Capture the cell that displays the provided text and extract its (X, Y) central coordinate. 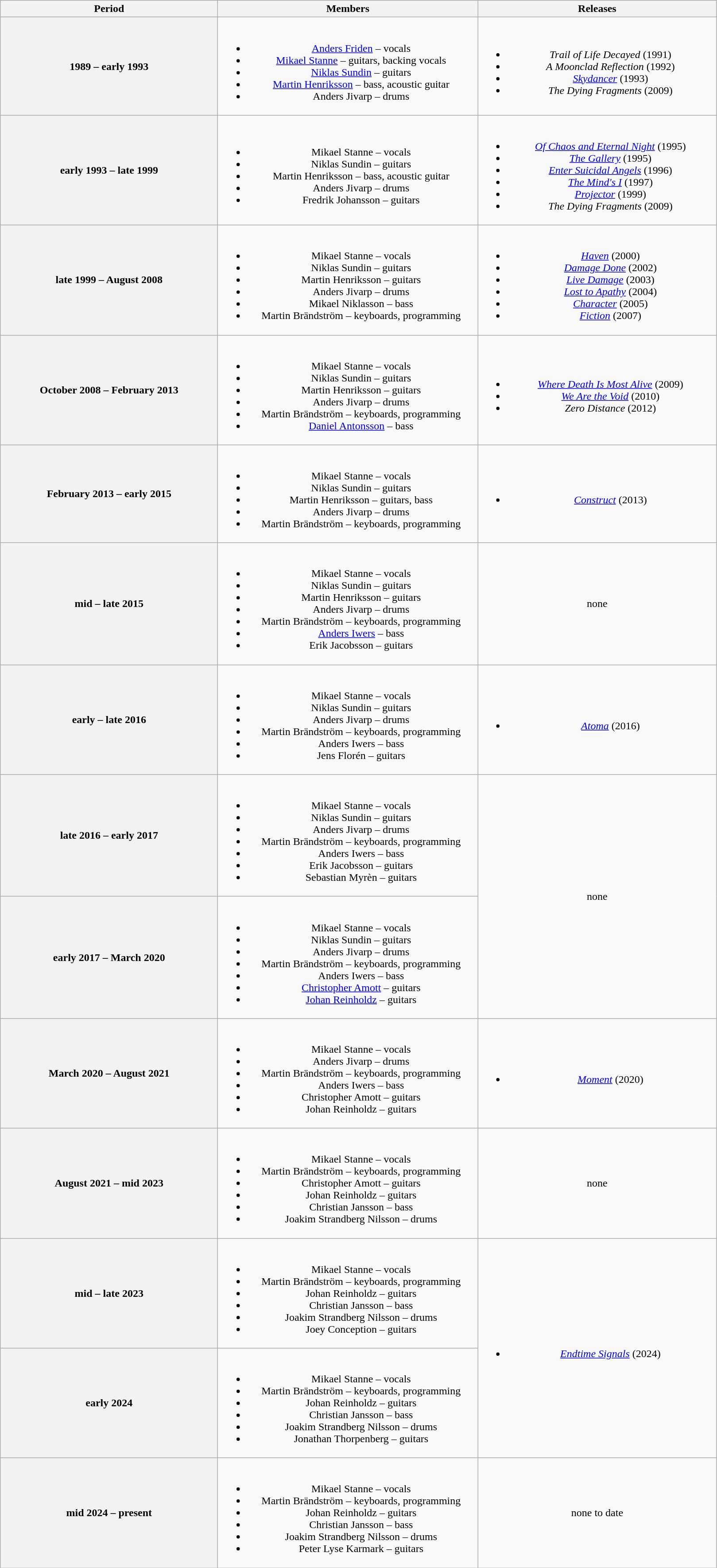
early 2024 (109, 1403)
mid 2024 – present (109, 1513)
mid – late 2023 (109, 1293)
October 2008 – February 2013 (109, 390)
early 1993 – late 1999 (109, 170)
February 2013 – early 2015 (109, 494)
mid – late 2015 (109, 603)
Members (348, 9)
August 2021 – mid 2023 (109, 1183)
Haven (2000)Damage Done (2002)Live Damage (2003)Lost to Apathy (2004)Character (2005)Fiction (2007) (597, 280)
Where Death Is Most Alive (2009)We Are the Void (2010)Zero Distance (2012) (597, 390)
none to date (597, 1513)
late 2016 – early 2017 (109, 836)
Moment (2020) (597, 1073)
1989 – early 1993 (109, 66)
Mikael Stanne – vocalsNiklas Sundin – guitarsMartin Henriksson – bass, acoustic guitarAnders Jivarp – drumsFredrik Johansson – guitars (348, 170)
Mikael Stanne – vocalsNiklas Sundin – guitarsMartin Henriksson – guitars, bassAnders Jivarp – drumsMartin Brändström – keyboards, programming (348, 494)
March 2020 – August 2021 (109, 1073)
Releases (597, 9)
Mikael Stanne – vocalsNiklas Sundin – guitarsAnders Jivarp – drumsMartin Brändström – keyboards, programmingAnders Iwers – bassJens Florén – guitars (348, 720)
Atoma (2016) (597, 720)
Trail of Life Decayed (1991)A Moonclad Reflection (1992)Skydancer (1993)The Dying Fragments (2009) (597, 66)
Anders Friden – vocalsMikael Stanne – guitars, backing vocalsNiklas Sundin – guitarsMartin Henriksson – bass, acoustic guitarAnders Jivarp – drums (348, 66)
Of Chaos and Eternal Night (1995)The Gallery (1995)Enter Suicidal Angels (1996)The Mind's I (1997)Projector (1999)The Dying Fragments (2009) (597, 170)
Endtime Signals (2024) (597, 1348)
Construct (2013) (597, 494)
early – late 2016 (109, 720)
late 1999 – August 2008 (109, 280)
Period (109, 9)
early 2017 – March 2020 (109, 957)
